Capture the cell that displays the provided text and extract its (x, y) central coordinate. 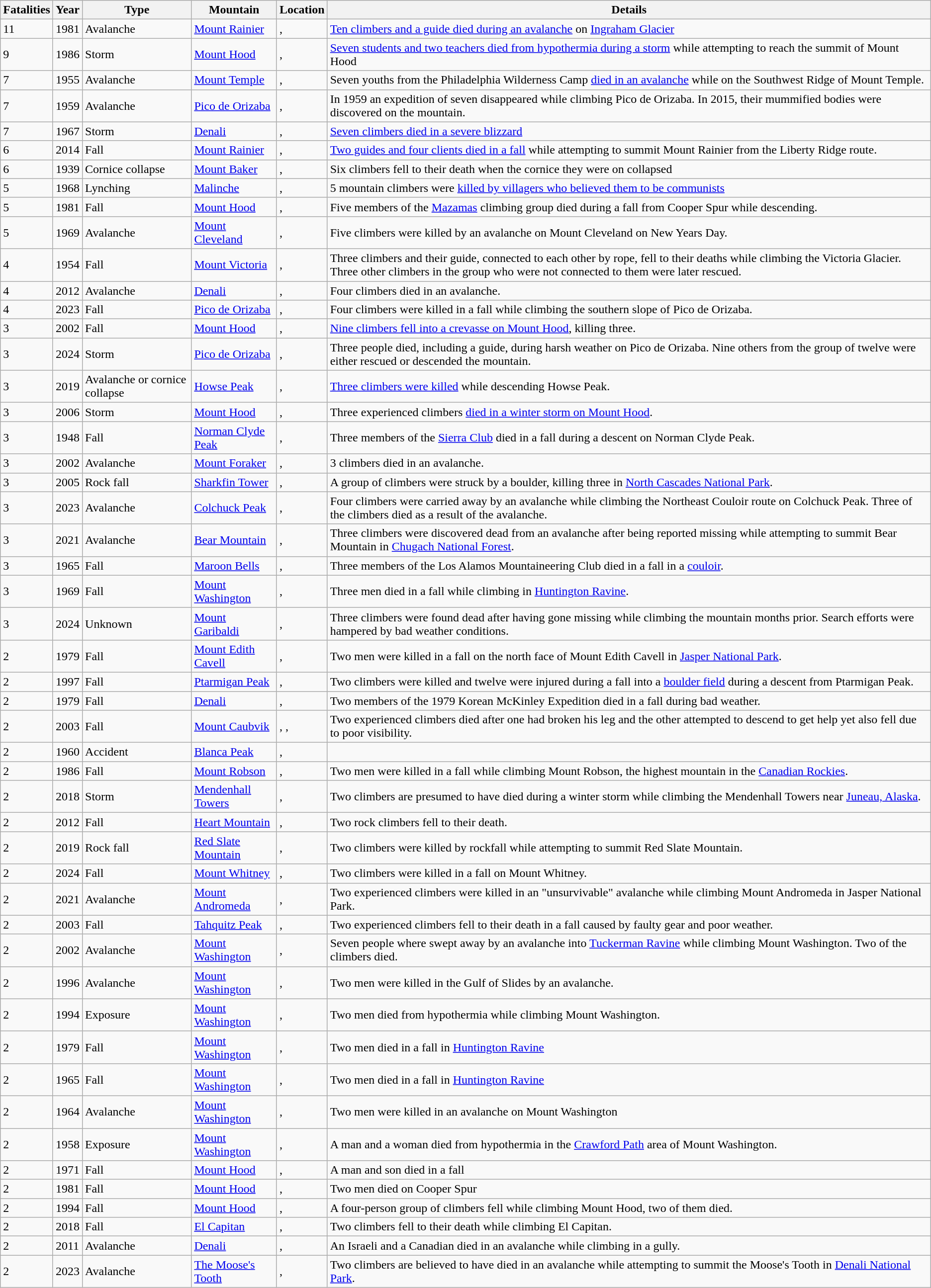
Two men were killed in the Gulf of Slides by an avalanche. (629, 982)
Mount Baker (234, 169)
2005 (68, 482)
An Israeli and a Canadian died in an avalanche while climbing in a gully. (629, 1246)
Nine climbers fell into a crevasse on Mount Hood, killing three. (629, 329)
A man and a woman died from hypothermia in the Crawford Path area of Mount Washington. (629, 1144)
1948 (68, 437)
1959 (68, 105)
Three members of the Los Alamos Mountaineering Club died in a fall in a couloir. (629, 566)
Three climbers were killed while descending Howse Peak. (629, 387)
Mendenhall Towers (234, 796)
1939 (68, 169)
Two rock climbers fell to their death. (629, 822)
Two climbers are presumed to have died during a winter storm while climbing the Mendenhall Towers near Juneau, Alaska. (629, 796)
1955 (68, 80)
Seven climbers died in a severe blizzard (629, 131)
Two men were killed in an avalanche on Mount Washington (629, 1112)
Colchuck Peak (234, 508)
1964 (68, 1112)
Unknown (137, 623)
The Moose's Tooth (234, 1272)
2006 (68, 412)
Ptarmigan Peak (234, 682)
Two men were killed in a fall on the north face of Mount Edith Cavell in Jasper National Park. (629, 656)
1996 (68, 982)
1954 (68, 264)
Howse Peak (234, 387)
1968 (68, 188)
Avalanche or cornice collapse (137, 387)
11 (27, 29)
Mount Cleveland (234, 233)
5 mountain climbers were killed by villagers who believed them to be communists (629, 188)
Ten climbers and a guide died during an avalanche on Ingraham Glacier (629, 29)
Two climbers fell to their death while climbing El Capitan. (629, 1227)
A man and son died in a fall (629, 1170)
, , (302, 727)
In 1959 an expedition of seven disappeared while climbing Pico de Orizaba. In 2015, their mummified bodies were discovered on the mountain. (629, 105)
3 climbers died in an avalanche. (629, 463)
Mount Foraker (234, 463)
Seven people where swept away by an avalanche into Tuckerman Ravine while climbing Mount Washington. Two of the climbers died. (629, 950)
Mount Robson (234, 771)
Three members of the Sierra Club died in a fall during a descent on Norman Clyde Peak. (629, 437)
Mount Caubvik (234, 727)
Type (137, 10)
Three men died in a fall while climbing in Huntington Ravine. (629, 592)
Four climbers were killed in a fall while climbing the southern slope of Pico de Orizaba. (629, 310)
El Capitan (234, 1227)
Seven youths from the Philadelphia Wilderness Camp died in an avalanche while on the Southwest Ridge of Mount Temple. (629, 80)
9 (27, 55)
Bear Mountain (234, 540)
1971 (68, 1170)
Mount Garibaldi (234, 623)
Mount Edith Cavell (234, 656)
Mount Temple (234, 80)
1960 (68, 752)
Two members of the 1979 Korean McKinley Expedition died in a fall during bad weather. (629, 700)
Five members of the Mazamas climbing group died during a fall from Cooper Spur while descending. (629, 207)
Year (68, 10)
A four-person group of climbers fell while climbing Mount Hood, two of them died. (629, 1208)
2011 (68, 1246)
Two climbers were killed by rockfall while attempting to summit Red Slate Mountain. (629, 848)
1958 (68, 1144)
1997 (68, 682)
Two experienced climbers fell to their death in a fall caused by faulty gear and poor weather. (629, 925)
Two experienced climbers died after one had broken his leg and the other attempted to descend to get help yet also fell due to poor visibility. (629, 727)
Mount Andromeda (234, 899)
A group of climbers were struck by a boulder, killing three in North Cascades National Park. (629, 482)
Heart Mountain (234, 822)
Location (302, 10)
2014 (68, 150)
Two climbers were killed in a fall on Mount Whitney. (629, 873)
Two men died from hypothermia while climbing Mount Washington. (629, 1015)
Two men died on Cooper Spur (629, 1189)
Two climbers were killed and twelve were injured during a fall into a boulder field during a descent from Ptarmigan Peak. (629, 682)
Fatalities (27, 10)
Mount Victoria (234, 264)
Two men were killed in a fall while climbing Mount Robson, the highest mountain in the Canadian Rockies. (629, 771)
Four climbers died in an avalanche. (629, 291)
Mount Whitney (234, 873)
Red Slate Mountain (234, 848)
Malinche (234, 188)
Cornice collapse (137, 169)
Six climbers fell to their death when the cornice they were on collapsed (629, 169)
Two climbers are believed to have died in an avalanche while attempting to summit the Moose's Tooth in Denali National Park. (629, 1272)
Mountain (234, 10)
Seven students and two teachers died from hypothermia during a storm while attempting to reach the summit of Mount Hood (629, 55)
Five climbers were killed by an avalanche on Mount Cleveland on New Years Day. (629, 233)
Details (629, 10)
Tahquitz Peak (234, 925)
Three experienced climbers died in a winter storm on Mount Hood. (629, 412)
Two experienced climbers were killed in an "unsurvivable" avalanche while climbing Mount Andromeda in Jasper National Park. (629, 899)
Maroon Bells (234, 566)
Lynching (137, 188)
Blanca Peak (234, 752)
Norman Clyde Peak (234, 437)
1967 (68, 131)
Sharkfin Tower (234, 482)
Accident (137, 752)
Two guides and four clients died in a fall while attempting to summit Mount Rainier from the Liberty Ridge route. (629, 150)
